For the text-containing cell, return its midpoint in (X, Y) coordinate format. 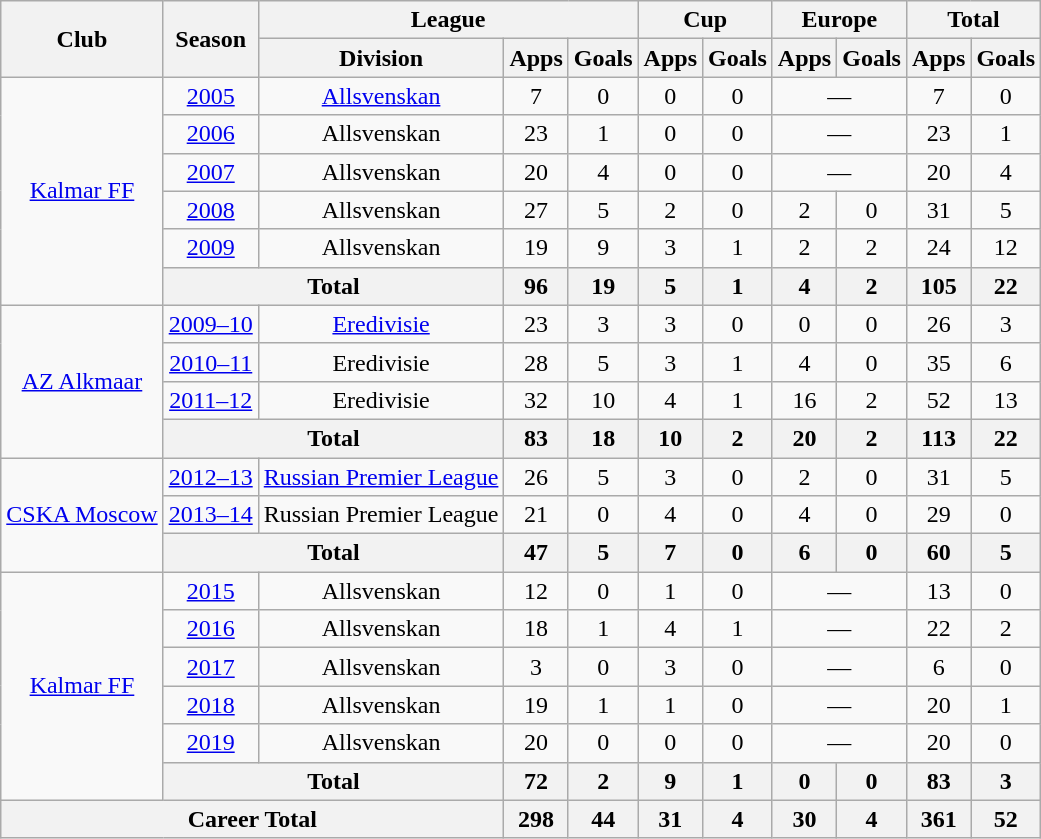
27 (536, 210)
16 (804, 400)
2010–11 (210, 362)
30 (804, 819)
Club (82, 39)
60 (938, 553)
2016 (210, 629)
47 (536, 553)
2012–13 (210, 477)
24 (938, 248)
113 (938, 438)
2007 (210, 172)
361 (938, 819)
AZ Alkmaar (82, 381)
2015 (210, 591)
2018 (210, 705)
2009 (210, 248)
298 (536, 819)
32 (536, 400)
Europe (839, 20)
44 (603, 819)
2013–14 (210, 515)
28 (536, 362)
2005 (210, 96)
21 (536, 515)
2008 (210, 210)
2011–12 (210, 400)
2006 (210, 134)
2019 (210, 743)
2017 (210, 667)
2009–10 (210, 324)
105 (938, 286)
29 (938, 515)
League (448, 20)
Division (381, 58)
72 (536, 781)
Season (210, 39)
35 (938, 362)
Career Total (252, 819)
CSKA Moscow (82, 515)
Cup (705, 20)
96 (536, 286)
